Determine the (X, Y) coordinate at the center of the cell enclosing the given text.  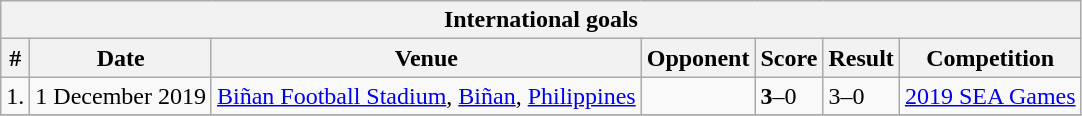
Score (789, 58)
Result (861, 58)
1. (16, 96)
Biñan Football Stadium, Biñan, Philippines (426, 96)
Venue (426, 58)
1 December 2019 (121, 96)
International goals (541, 20)
2019 SEA Games (990, 96)
Opponent (698, 58)
Competition (990, 58)
# (16, 58)
Date (121, 58)
